Determine the (x, y) coordinate at the center of the cell enclosing the given text.  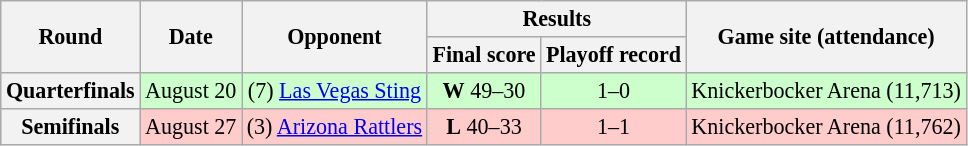
Knickerbocker Arena (11,713) (826, 90)
August 27 (191, 126)
Final score (484, 54)
Knickerbocker Arena (11,762) (826, 126)
August 20 (191, 90)
1–1 (614, 126)
Opponent (335, 36)
1–0 (614, 90)
Quarterfinals (70, 90)
W 49–30 (484, 90)
L 40–33 (484, 126)
(3) Arizona Rattlers (335, 126)
Date (191, 36)
Results (556, 18)
Game site (attendance) (826, 36)
Playoff record (614, 54)
Round (70, 36)
Semifinals (70, 126)
(7) Las Vegas Sting (335, 90)
